Provide the [X, Y] coordinate of the cell's center where the given text is located.  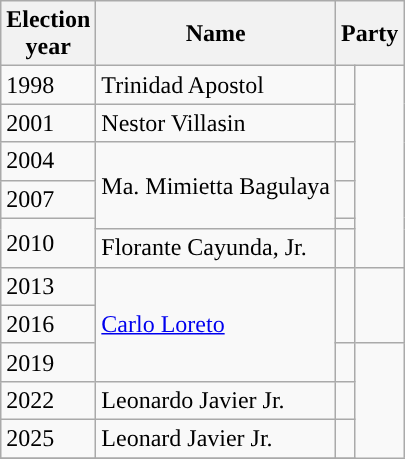
Florante Cayunda, Jr. [216, 248]
Leonard Javier Jr. [216, 438]
Name [216, 34]
2019 [48, 362]
Electionyear [48, 34]
Ma. Mimietta Bagulaya [216, 186]
2004 [48, 161]
2022 [48, 400]
2013 [48, 286]
2016 [48, 324]
Leonardo Javier Jr. [216, 400]
Party [369, 34]
Carlo Loreto [216, 324]
2025 [48, 438]
Nestor Villasin [216, 123]
2001 [48, 123]
Trinidad Apostol [216, 85]
2007 [48, 199]
1998 [48, 85]
2010 [48, 242]
